Find where the given text appears and provide that cell's center as (x, y) coordinate. 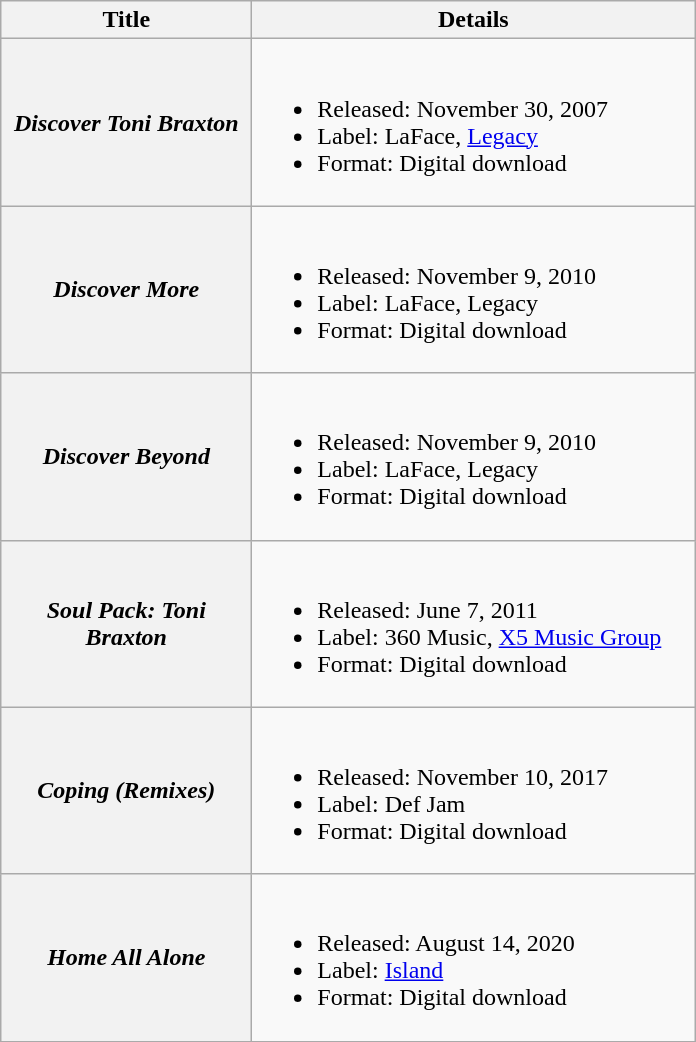
Details (474, 20)
Discover Beyond (126, 456)
Discover More (126, 290)
Released: November 30, 2007Label: LaFace, LegacyFormat: Digital download (474, 122)
Released: November 10, 2017Label: Def JamFormat: Digital download (474, 790)
Coping (Remixes) (126, 790)
Released: August 14, 2020Label: IslandFormat: Digital download (474, 958)
Home All Alone (126, 958)
Discover Toni Braxton (126, 122)
Title (126, 20)
Released: June 7, 2011Label: 360 Music, X5 Music GroupFormat: Digital download (474, 624)
Soul Pack: Toni Braxton (126, 624)
